Provide the [x, y] coordinate of the cell's center where the given text is located.  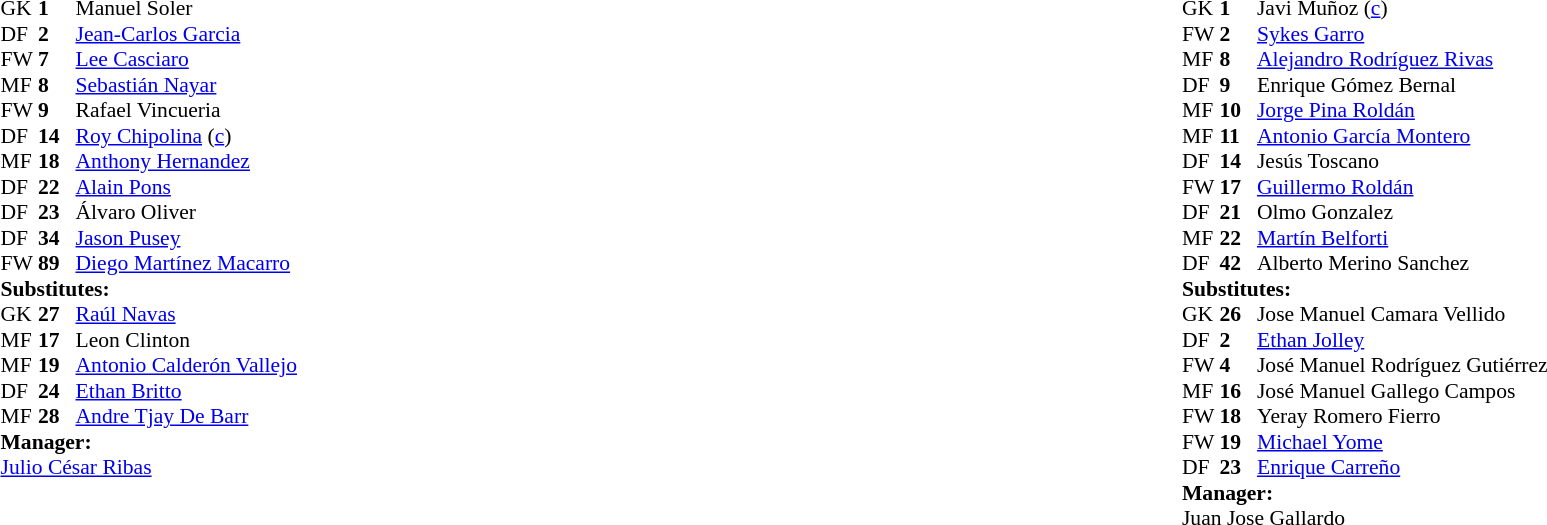
Roy Chipolina (c) [186, 136]
Substitutes: [148, 289]
4 [1238, 365]
28 [57, 417]
Leon Clinton [186, 340]
Julio César Ribas [148, 467]
Manager: [148, 442]
Rafael Vincueria [186, 111]
Alain Pons [186, 187]
7 [57, 59]
Anthony Hernandez [186, 161]
Diego Martínez Macarro [186, 263]
Ethan Britto [186, 391]
Jason Pusey [186, 238]
Jean-Carlos Garcia [186, 34]
10 [1238, 111]
21 [1238, 213]
34 [57, 238]
11 [1238, 136]
Sebastián Nayar [186, 85]
89 [57, 263]
26 [1238, 315]
42 [1238, 263]
24 [57, 391]
Raúl Navas [186, 315]
Antonio Calderón Vallejo [186, 365]
Andre Tjay De Barr [186, 417]
16 [1238, 391]
27 [57, 315]
Álvaro Oliver [186, 213]
Lee Casciaro [186, 59]
